Return (X, Y) of the center of cell containing provided text 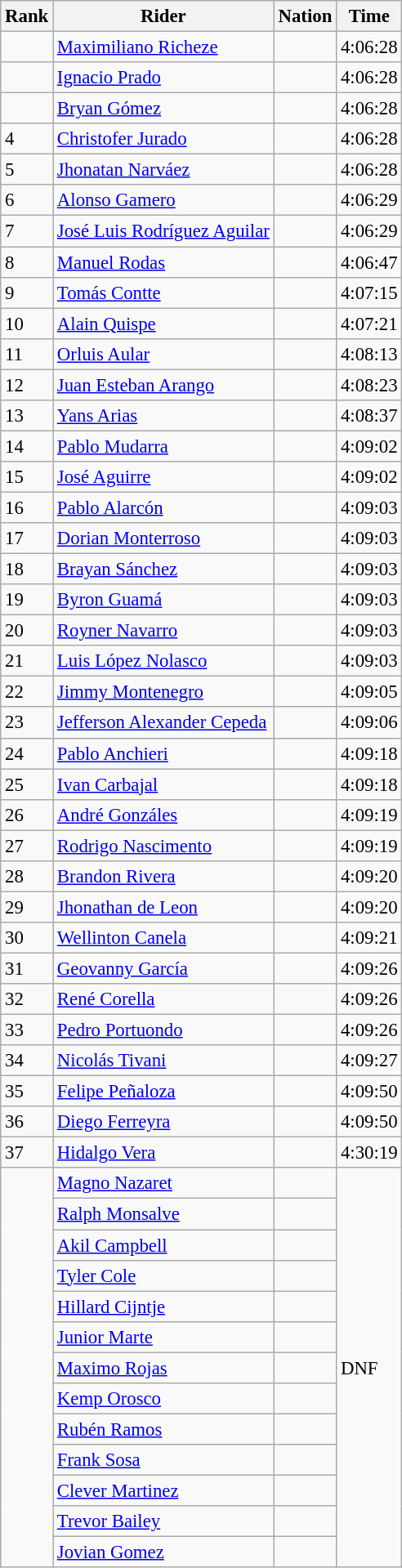
Tomás Contte (163, 293)
Nicolás Tivani (163, 1061)
Trevor Bailey (163, 1521)
Orluis Aular (163, 354)
32 (27, 999)
34 (27, 1061)
29 (27, 907)
4:07:15 (369, 293)
17 (27, 538)
11 (27, 354)
Geovanny García (163, 968)
26 (27, 815)
22 (27, 692)
10 (27, 324)
Rider (163, 16)
Pablo Alarcón (163, 507)
4:09:06 (369, 723)
Akil Campbell (163, 1245)
13 (27, 416)
21 (27, 661)
4:08:13 (369, 354)
Brandon Rivera (163, 877)
Ralph Monsalve (163, 1214)
4:30:19 (369, 1153)
Nation (305, 16)
Rubén Ramos (163, 1429)
Manuel Rodas (163, 262)
9 (27, 293)
Diego Ferreyra (163, 1122)
Clever Martinez (163, 1490)
Kemp Orosco (163, 1399)
33 (27, 1030)
31 (27, 968)
Alonso Gamero (163, 200)
18 (27, 570)
Tyler Cole (163, 1275)
4:06:47 (369, 262)
Ivan Carbajal (163, 784)
4:09:21 (369, 938)
20 (27, 631)
16 (27, 507)
Luis López Nolasco (163, 661)
7 (27, 231)
Time (369, 16)
15 (27, 477)
Magno Nazaret (163, 1184)
Rodrigo Nascimento (163, 846)
Jhonathan de Leon (163, 907)
14 (27, 446)
Jhonatan Narváez (163, 170)
Dorian Monterroso (163, 538)
DNF (369, 1368)
Jefferson Alexander Cepeda (163, 723)
Rank (27, 16)
5 (27, 170)
27 (27, 846)
8 (27, 262)
Byron Guamá (163, 600)
José Aguirre (163, 477)
Hillard Cijntje (163, 1307)
Yans Arias (163, 416)
André Gonzáles (163, 815)
Felipe Peñaloza (163, 1092)
24 (27, 753)
Hidalgo Vera (163, 1153)
28 (27, 877)
Pablo Anchieri (163, 753)
Alain Quispe (163, 324)
4:07:21 (369, 324)
Wellinton Canela (163, 938)
Pedro Portuondo (163, 1030)
6 (27, 200)
Ignacio Prado (163, 78)
35 (27, 1092)
12 (27, 385)
4 (27, 139)
19 (27, 600)
Pablo Mudarra (163, 446)
4:09:05 (369, 692)
Maximo Rojas (163, 1368)
Royner Navarro (163, 631)
Frank Sosa (163, 1460)
Jovian Gomez (163, 1552)
Maximiliano Richeze (163, 47)
25 (27, 784)
Bryan Gómez (163, 109)
36 (27, 1122)
Junior Marte (163, 1337)
Juan Esteban Arango (163, 385)
Jimmy Montenegro (163, 692)
René Corella (163, 999)
José Luis Rodríguez Aguilar (163, 231)
Brayan Sánchez (163, 570)
30 (27, 938)
37 (27, 1153)
4:08:37 (369, 416)
Christofer Jurado (163, 139)
23 (27, 723)
4:09:27 (369, 1061)
4:08:23 (369, 385)
